Output the (X, Y) coordinate of the center of the cell containing the given text.  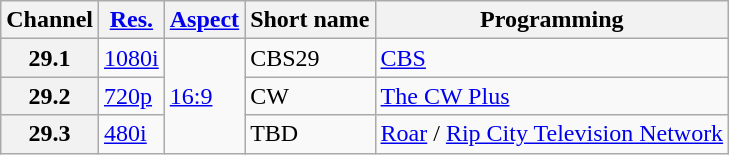
CW (310, 96)
TBD (310, 134)
CBS (552, 58)
The CW Plus (552, 96)
720p (132, 96)
Roar / Rip City Television Network (552, 134)
Res. (132, 20)
Aspect (204, 20)
1080i (132, 58)
29.1 (50, 58)
480i (132, 134)
CBS29 (310, 58)
Channel (50, 20)
Programming (552, 20)
29.2 (50, 96)
16:9 (204, 96)
29.3 (50, 134)
Short name (310, 20)
